Output the [X, Y] coordinate of the center of the cell containing the given text.  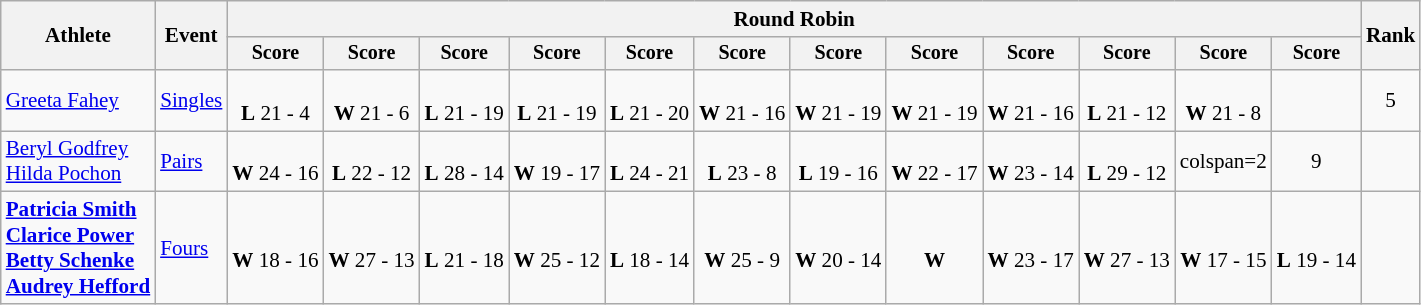
W 21 - 8 [1224, 100]
W 22 - 17 [934, 162]
W 18 - 16 [275, 248]
L 24 - 21 [650, 162]
L 22 - 12 [371, 162]
L 28 - 14 [464, 162]
Event [191, 36]
Pairs [191, 162]
Greeta Fahey [78, 100]
L 21 - 18 [464, 248]
W 19 - 17 [557, 162]
L 19 - 16 [838, 162]
L 29 - 12 [1127, 162]
9 [1316, 162]
L 21 - 20 [650, 100]
L 19 - 14 [1316, 248]
Round Robin [794, 18]
Fours [191, 248]
W 25 - 9 [742, 248]
W 25 - 12 [557, 248]
W 24 - 16 [275, 162]
colspan=2 [1224, 162]
Singles [191, 100]
W 17 - 15 [1224, 248]
L 23 - 8 [742, 162]
5 [1390, 100]
W 23 - 17 [1031, 248]
W [934, 248]
W 23 - 14 [1031, 162]
Rank [1390, 36]
L 21 - 4 [275, 100]
L 18 - 14 [650, 248]
Beryl GodfreyHilda Pochon [78, 162]
Patricia SmithClarice PowerBetty SchenkeAudrey Hefford [78, 248]
L 21 - 12 [1127, 100]
Athlete [78, 36]
W 21 - 6 [371, 100]
W 20 - 14 [838, 248]
